Extract the [X, Y] coordinate from the center of the cell holding the provided text.  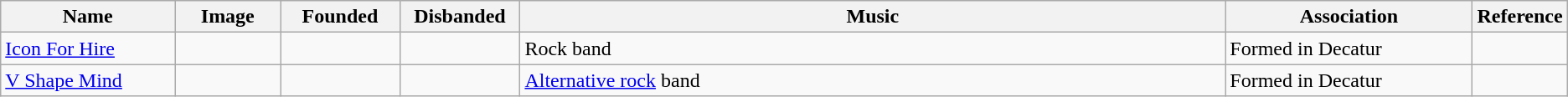
Music [873, 17]
Founded [340, 17]
Association [1349, 17]
Alternative rock band [873, 80]
Rock band [873, 48]
Disbanded [460, 17]
Icon For Hire [88, 48]
Image [228, 17]
Reference [1519, 17]
V Shape Mind [88, 80]
Name [88, 17]
